Return [X, Y] of the center of cell containing provided text 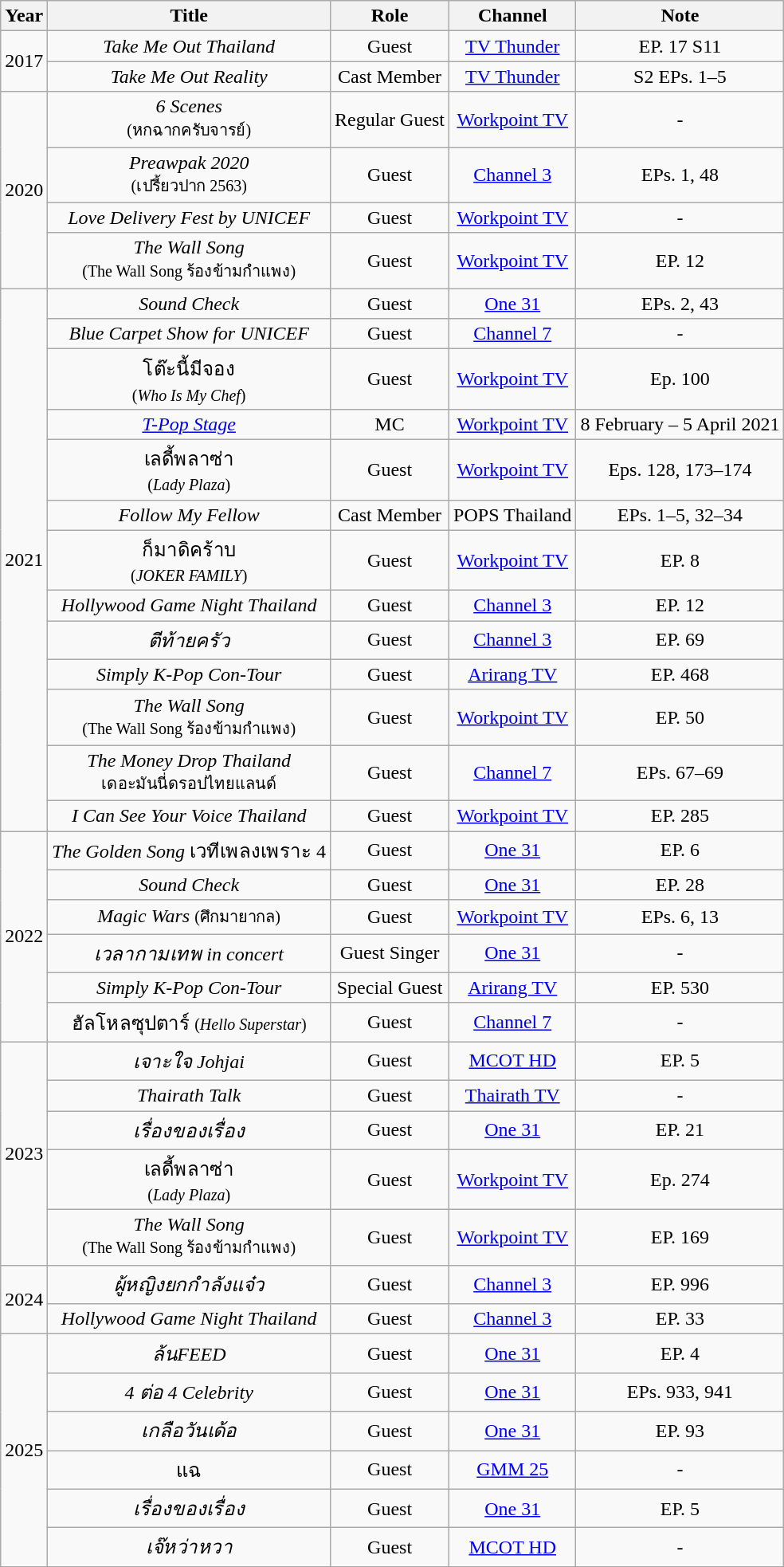
EP. 8 [680, 560]
EP. 996 [680, 1285]
Title [190, 16]
EP. 285 [680, 815]
EP. 468 [680, 674]
ตีท้ายครัว [190, 641]
เจ๊หว่าหวา [190, 1548]
Thairath Talk [190, 1095]
โต๊ะนี้มีจอง (Who Is My Chef) [190, 379]
Special Guest [390, 988]
2021 [24, 560]
Ep. 274 [680, 1180]
EP. 93 [680, 1432]
EPs. 67–69 [680, 773]
T-Pop Stage [190, 424]
The Golden Song เวทีเพลงเพราะ 4 [190, 850]
Thairath TV [513, 1095]
EPs. 2, 43 [680, 304]
EP. 69 [680, 641]
EP. 4 [680, 1353]
EP. 33 [680, 1319]
EPs. 933, 941 [680, 1392]
8 February – 5 April 2021 [680, 424]
EP. 6 [680, 850]
POPS Thailand [513, 515]
2025 [24, 1451]
EPs. 1–5, 32–34 [680, 515]
Eps. 128, 173–174 [680, 469]
MC [390, 424]
ก็มาดิคร้าบ (JOKER FAMILY) [190, 560]
GMM 25 [513, 1470]
2022 [24, 936]
ล้นFEED [190, 1353]
ฮัลโหลซุปตาร์ (Hello Superstar) [190, 1022]
2024 [24, 1299]
EP. 28 [680, 885]
EP. 17 S11 [680, 46]
6 Scenes (หกฉากครับจารย์) [190, 120]
EPs. 1, 48 [680, 175]
Follow My Fellow [190, 515]
4 ต่อ 4 Celebrity [190, 1392]
EP. 530 [680, 988]
Love Delivery Fest by UNICEF [190, 218]
Ep. 100 [680, 379]
Magic Wars (ศึกมายากล) [190, 917]
The Money Drop Thailand เดอะมันนี่ดรอปไทยแลนด์ [190, 773]
Preawpak 2020(เปรี้ยวปาก 2563) [190, 175]
แฉ [190, 1470]
EP. 169 [680, 1238]
Take Me Out Reality [190, 77]
EP. 21 [680, 1130]
Note [680, 16]
เกลือวันเด้อ [190, 1432]
EPs. 6, 13 [680, 917]
S2 EPs. 1–5 [680, 77]
Channel [513, 16]
เวลากามเทพ in concert [190, 953]
2017 [24, 61]
เจาะใจ Johjai [190, 1062]
EP. 50 [680, 717]
Year [24, 16]
ผู้หญิงยกกำลังแจ๋ว [190, 1285]
2020 [24, 190]
Guest Singer [390, 953]
I Can See Your Voice Thailand [190, 815]
Regular Guest [390, 120]
Role [390, 16]
Blue Carpet Show for UNICEF [190, 334]
2023 [24, 1153]
Take Me Out Thailand [190, 46]
